Detect which cell encompasses the target text, then output its (X, Y) center coordinate. 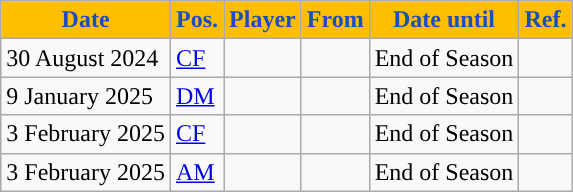
Date (86, 20)
Ref. (546, 20)
From (335, 20)
Player (263, 20)
9 January 2025 (86, 96)
Date until (444, 20)
30 August 2024 (86, 58)
DM (196, 96)
AM (196, 172)
Pos. (196, 20)
